Return the [x, y] coordinate for the center point of the cell that contains the specified text.  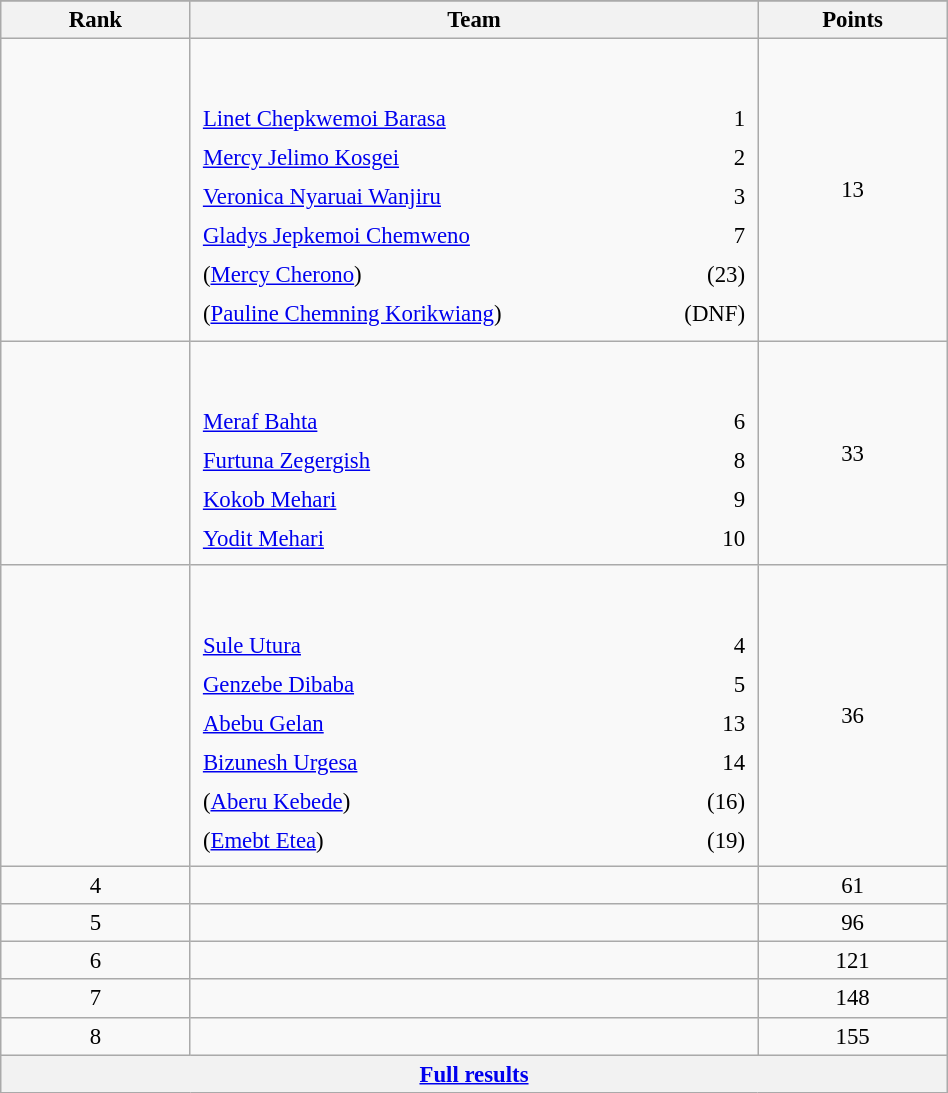
Yodit Mehari [430, 538]
121 [852, 961]
3 [698, 197]
Sule Utura 4 Genzebe Dibaba 5 Abebu Gelan 13 Bizunesh Urgesa 14 (Aberu Kebede) (16) (Emebt Etea) (19) [474, 716]
Furtuna Zegergish [430, 460]
Meraf Bahta [430, 421]
Meraf Bahta 6 Furtuna Zegergish 8 Kokob Mehari 9 Yodit Mehari 10 [474, 453]
14 [688, 762]
Abebu Gelan [411, 723]
155 [852, 1036]
148 [852, 999]
(Emebt Etea) [411, 840]
33 [852, 453]
61 [852, 886]
36 [852, 716]
Full results [474, 1074]
Team [474, 20]
Mercy Jelimo Kosgei [422, 158]
(16) [688, 801]
(23) [698, 275]
9 [708, 499]
(19) [688, 840]
1 [698, 119]
Kokob Mehari [430, 499]
Linet Chepkwemoi Barasa [422, 119]
Veronica Nyaruai Wanjiru [422, 197]
Rank [96, 20]
Genzebe Dibaba [411, 684]
2 [698, 158]
(DNF) [698, 314]
(Aberu Kebede) [411, 801]
10 [708, 538]
(Pauline Chemning Korikwiang) [422, 314]
Sule Utura [411, 645]
Gladys Jepkemoi Chemweno [422, 236]
(Mercy Cherono) [422, 275]
96 [852, 923]
Bizunesh Urgesa [411, 762]
Points [852, 20]
